Pinpoint the cell where the given text exists, returning its [x, y] midpoint coordinate. 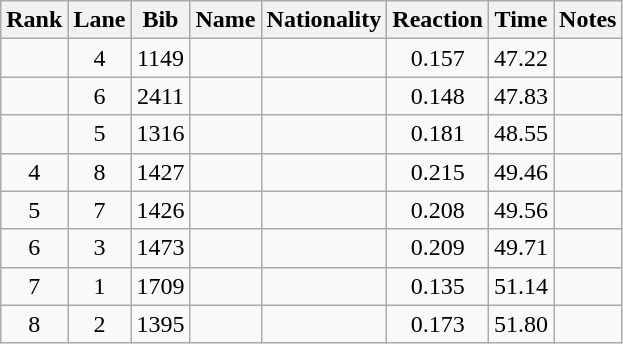
48.55 [520, 134]
Reaction [438, 20]
0.209 [438, 248]
Bib [160, 20]
0.135 [438, 286]
Rank [34, 20]
49.56 [520, 210]
49.71 [520, 248]
49.46 [520, 172]
2411 [160, 96]
2 [100, 324]
47.83 [520, 96]
0.157 [438, 58]
1709 [160, 286]
1 [100, 286]
51.80 [520, 324]
1427 [160, 172]
47.22 [520, 58]
1316 [160, 134]
Lane [100, 20]
0.208 [438, 210]
0.215 [438, 172]
1149 [160, 58]
1426 [160, 210]
1395 [160, 324]
51.14 [520, 286]
Time [520, 20]
3 [100, 248]
1473 [160, 248]
0.181 [438, 134]
Name [226, 20]
0.173 [438, 324]
0.148 [438, 96]
Notes [588, 20]
Nationality [324, 20]
